Search for the cell housing the specified text and yield its (x, y) center coordinate. 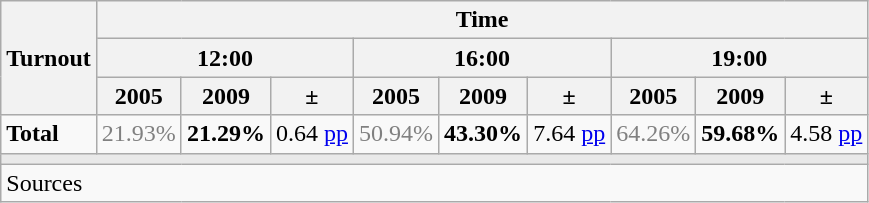
0.64 pp (312, 134)
21.29% (226, 134)
64.26% (654, 134)
Turnout (49, 58)
59.68% (740, 134)
50.94% (396, 134)
Time (482, 20)
19:00 (740, 58)
21.93% (138, 134)
12:00 (224, 58)
43.30% (484, 134)
Total (49, 134)
Sources (434, 183)
16:00 (482, 58)
7.64 pp (570, 134)
4.58 pp (826, 134)
